Capture the cell that displays the provided text and extract its [X, Y] central coordinate. 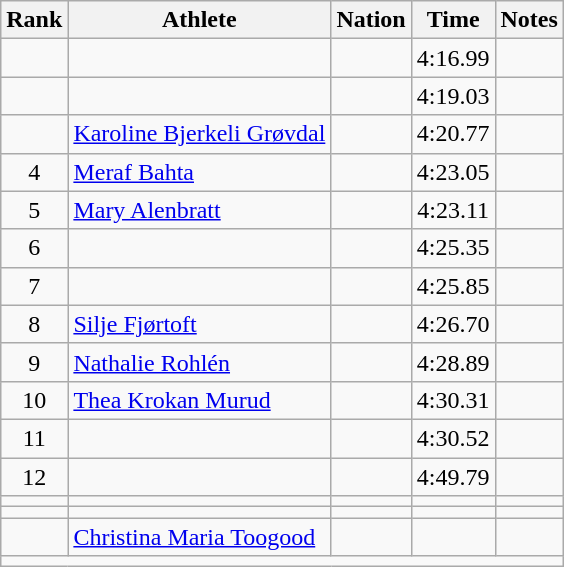
Notes [529, 20]
7 [34, 286]
9 [34, 362]
Karoline Bjerkeli Grøvdal [200, 134]
4:26.70 [453, 324]
12 [34, 477]
4:23.05 [453, 172]
Meraf Bahta [200, 172]
Nation [371, 20]
Mary Alenbratt [200, 210]
Time [453, 20]
4:16.99 [453, 58]
Thea Krokan Murud [200, 400]
4:23.11 [453, 210]
8 [34, 324]
4:19.03 [453, 96]
4:25.85 [453, 286]
10 [34, 400]
6 [34, 248]
11 [34, 438]
Silje Fjørtoft [200, 324]
5 [34, 210]
Christina Maria Toogood [200, 537]
4:20.77 [453, 134]
Rank [34, 20]
4:49.79 [453, 477]
Nathalie Rohlén [200, 362]
4 [34, 172]
4:28.89 [453, 362]
Athlete [200, 20]
4:25.35 [453, 248]
4:30.52 [453, 438]
4:30.31 [453, 400]
